Return the [X, Y] coordinate for the center point of the cell that contains the specified text.  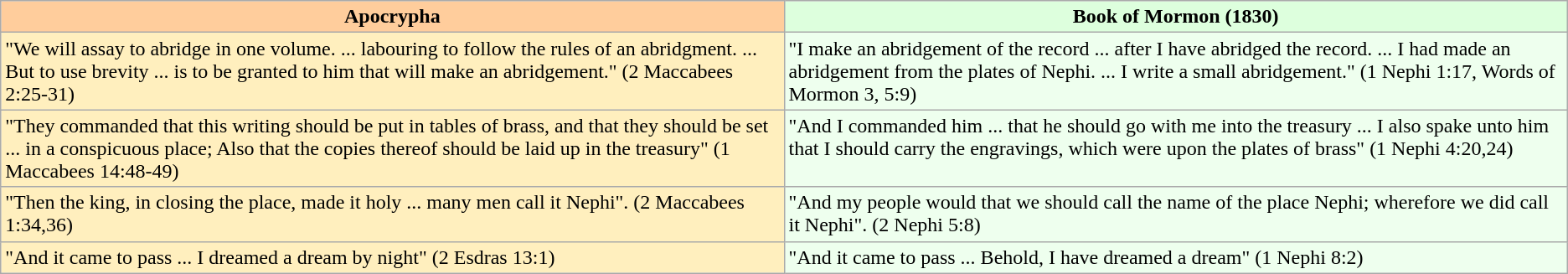
"Then the king, in closing the place, made it holy ... many men call it Nephi". (2 Maccabees 1:34,36) [392, 215]
Apocrypha [392, 17]
"And it came to pass ... I dreamed a dream by night" (2 Esdras 13:1) [392, 257]
"And my people would that we should call the name of the place Nephi; wherefore we did call it Nephi". (2 Nephi 5:8) [1176, 215]
"And it came to pass ... Behold, I have dreamed a dream" (1 Nephi 8:2) [1176, 257]
Book of Mormon (1830) [1176, 17]
